Return (X, Y) of the center of cell containing provided text 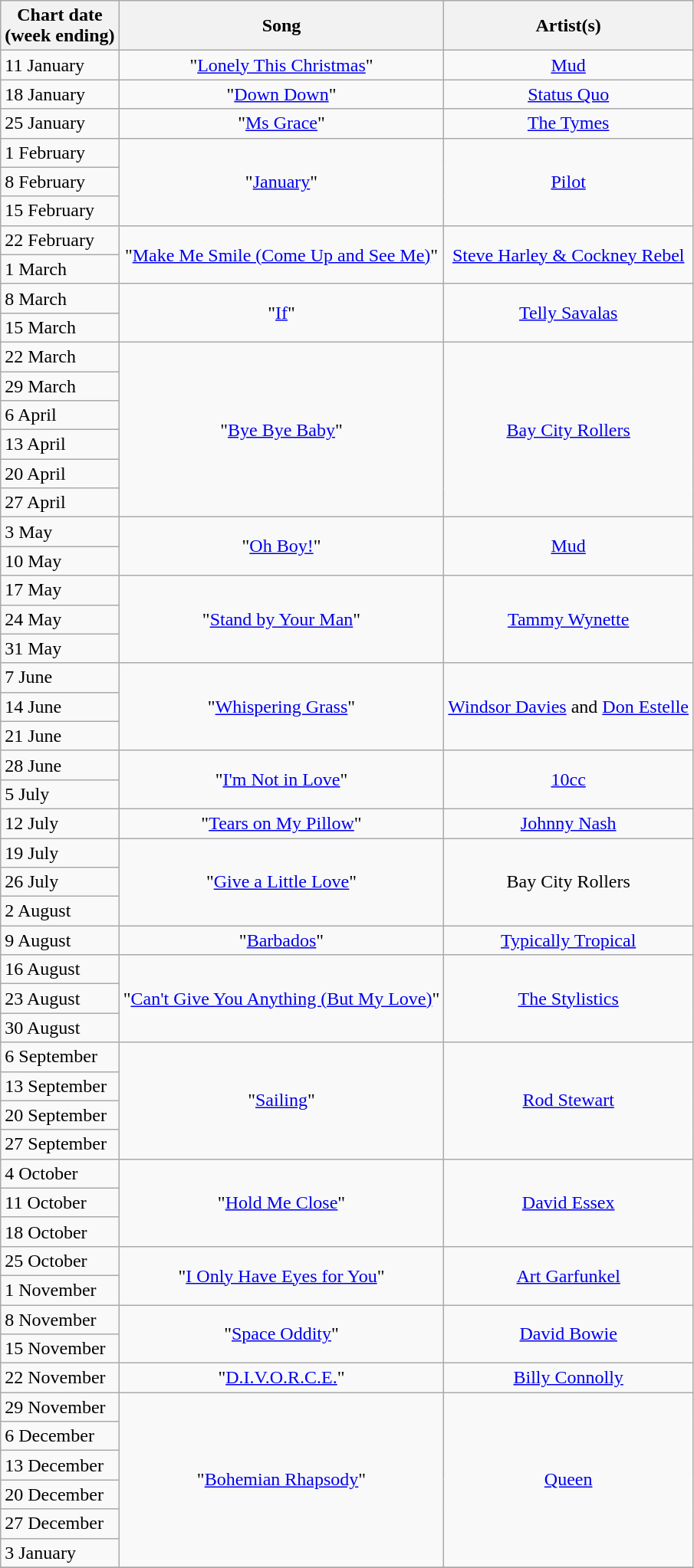
8 February (60, 182)
"Bye Bye Baby" (281, 429)
Rod Stewart (569, 1101)
"Whispering Grass" (281, 707)
26 July (60, 882)
Telly Savalas (569, 313)
Song (281, 26)
"Sailing" (281, 1101)
23 August (60, 999)
Status Quo (569, 94)
"Barbados" (281, 940)
"I Only Have Eyes for You" (281, 1275)
10 May (60, 561)
"I'm Not in Love" (281, 779)
David Bowie (569, 1333)
Typically Tropical (569, 940)
16 August (60, 969)
14 June (60, 707)
7 June (60, 677)
21 June (60, 736)
5 July (60, 794)
"Lonely This Christmas" (281, 65)
15 February (60, 211)
22 November (60, 1378)
27 December (60, 1524)
11 January (60, 65)
20 September (60, 1115)
"January" (281, 182)
"Tears on My Pillow" (281, 823)
"Bohemian Rhapsody" (281, 1480)
Johnny Nash (569, 823)
1 March (60, 269)
30 August (60, 1028)
6 April (60, 415)
"Make Me Smile (Come Up and See Me)" (281, 254)
22 March (60, 356)
"Stand by Your Man" (281, 619)
"Hold Me Close" (281, 1202)
24 May (60, 619)
25 January (60, 123)
29 March (60, 385)
Chart date(week ending) (60, 26)
2 August (60, 911)
1 February (60, 153)
Billy Connolly (569, 1378)
David Essex (569, 1202)
The Tymes (569, 123)
27 April (60, 503)
8 November (60, 1319)
Artist(s) (569, 26)
25 October (60, 1261)
8 March (60, 298)
"Down Down" (281, 94)
3 May (60, 532)
15 November (60, 1349)
The Stylistics (569, 999)
27 September (60, 1144)
Tammy Wynette (569, 619)
28 June (60, 765)
Pilot (569, 182)
6 December (60, 1436)
Queen (569, 1480)
13 December (60, 1465)
"Oh Boy!" (281, 546)
"If" (281, 313)
20 December (60, 1494)
10cc (569, 779)
Windsor Davies and Don Estelle (569, 707)
Steve Harley & Cockney Rebel (569, 254)
20 April (60, 474)
"Space Oddity" (281, 1333)
13 September (60, 1086)
"Can't Give You Anything (But My Love)" (281, 999)
18 October (60, 1232)
13 April (60, 444)
6 September (60, 1057)
29 November (60, 1407)
19 July (60, 853)
12 July (60, 823)
1 November (60, 1290)
22 February (60, 240)
3 January (60, 1553)
4 October (60, 1173)
18 January (60, 94)
15 March (60, 327)
"Give a Little Love" (281, 882)
9 August (60, 940)
"D.I.V.O.R.C.E." (281, 1378)
11 October (60, 1202)
31 May (60, 648)
"Ms Grace" (281, 123)
17 May (60, 590)
Art Garfunkel (569, 1275)
